Pinpoint the cell where the given text exists, returning its [X, Y] midpoint coordinate. 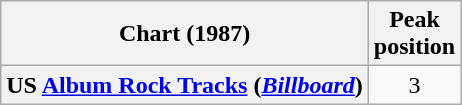
Chart (1987) [185, 34]
US Album Rock Tracks (Billboard) [185, 85]
3 [414, 85]
Peakposition [414, 34]
